Return (X, Y) of the center of cell containing provided text 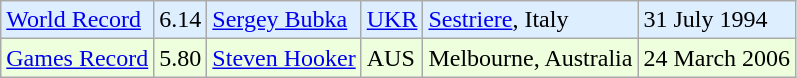
Sestriere, Italy (530, 20)
World Record (78, 20)
31 July 1994 (717, 20)
24 March 2006 (717, 58)
AUS (392, 58)
Sergey Bubka (284, 20)
5.80 (180, 58)
UKR (392, 20)
Melbourne, Australia (530, 58)
Steven Hooker (284, 58)
Games Record (78, 58)
6.14 (180, 20)
